Identify which cell holds the provided text, then report its [x, y] central coordinate. 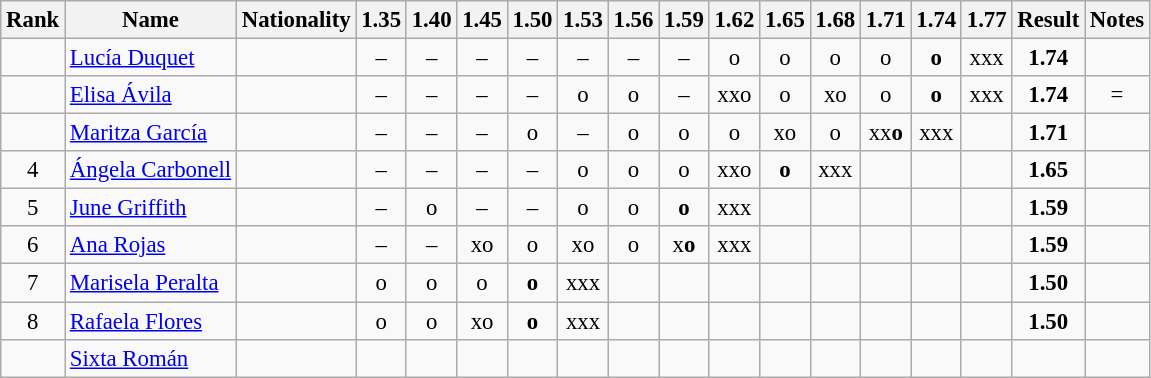
Rafaela Flores [151, 321]
1.35 [381, 20]
1.56 [633, 20]
Ángela Carbonell [151, 170]
Rank [33, 20]
Result [1048, 20]
Maritza García [151, 133]
Notes [1118, 20]
Lucía Duquet [151, 58]
1.40 [431, 20]
Elisa Ávila [151, 95]
1.77 [986, 20]
= [1118, 95]
1.53 [583, 20]
Sixta Román [151, 358]
7 [33, 283]
6 [33, 245]
June Griffith [151, 208]
Nationality [296, 20]
4 [33, 170]
8 [33, 321]
1.68 [835, 20]
Name [151, 20]
Marisela Peralta [151, 283]
5 [33, 208]
1.45 [482, 20]
1.62 [734, 20]
Ana Rojas [151, 245]
